Pinpoint the cell where the given text exists, returning its [X, Y] midpoint coordinate. 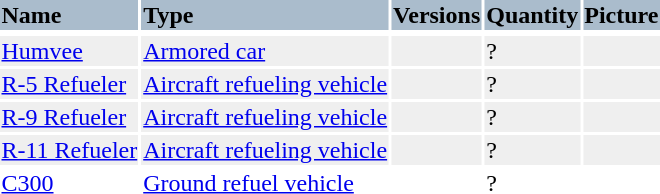
Quantity [532, 15]
Versions [437, 15]
R-9 Refueler [70, 117]
R-11 Refueler [70, 150]
Picture [622, 15]
Armored car [266, 51]
Name [70, 15]
Humvee [70, 51]
R-5 Refueler [70, 84]
Type [266, 15]
